Capture the cell that displays the provided text and extract its (X, Y) central coordinate. 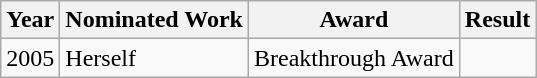
Result (497, 20)
Award (354, 20)
2005 (30, 58)
Breakthrough Award (354, 58)
Herself (154, 58)
Nominated Work (154, 20)
Year (30, 20)
